Pinpoint the cell where the given text exists, returning its (X, Y) midpoint coordinate. 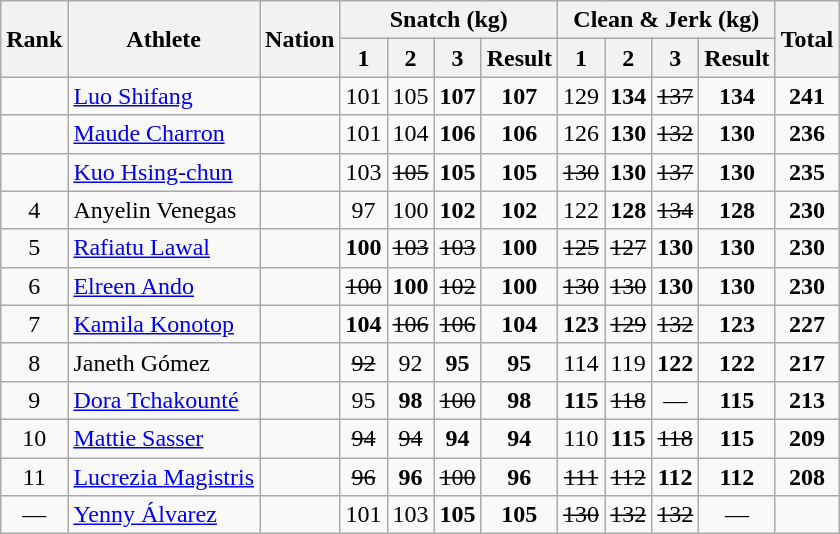
126 (582, 134)
Luo Shifang (164, 96)
114 (582, 362)
Dora Tchakounté (164, 400)
11 (34, 477)
Kamila Konotop (164, 324)
5 (34, 248)
127 (628, 248)
10 (34, 438)
7 (34, 324)
241 (807, 96)
Maude Charron (164, 134)
236 (807, 134)
Janeth Gómez (164, 362)
Anyelin Venegas (164, 210)
8 (34, 362)
Elreen Ando (164, 286)
235 (807, 172)
6 (34, 286)
213 (807, 400)
217 (807, 362)
Total (807, 39)
110 (582, 438)
Nation (300, 39)
Lucrezia Magistris (164, 477)
209 (807, 438)
4 (34, 210)
Kuo Hsing-chun (164, 172)
97 (364, 210)
Mattie Sasser (164, 438)
Snatch (kg) (449, 20)
Athlete (164, 39)
9 (34, 400)
111 (582, 477)
125 (582, 248)
208 (807, 477)
119 (628, 362)
Rank (34, 39)
227 (807, 324)
Yenny Álvarez (164, 515)
Clean & Jerk (kg) (667, 20)
Rafiatu Lawal (164, 248)
